Pinpoint the cell where the given text exists, returning its [X, Y] midpoint coordinate. 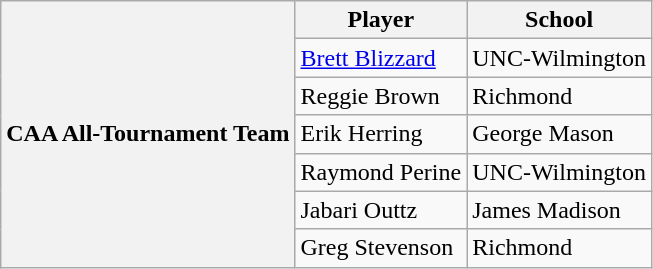
Erik Herring [381, 134]
Greg Stevenson [381, 248]
CAA All-Tournament Team [148, 134]
Jabari Outtz [381, 210]
Player [381, 20]
Reggie Brown [381, 96]
Raymond Perine [381, 172]
George Mason [560, 134]
James Madison [560, 210]
School [560, 20]
Brett Blizzard [381, 58]
